From the cell containing the given text, extract its center point as [X, Y] coordinate. 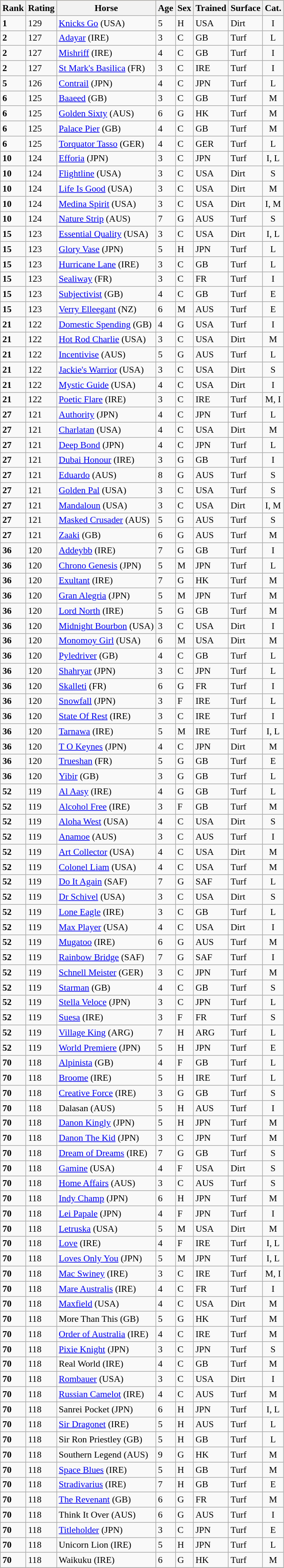
Sealiway (FR) [106, 279]
Art Collector (USA) [106, 852]
Essential Quality (USA) [106, 234]
Real World (IRE) [106, 1364]
Maxfield (USA) [106, 1304]
Torquator Tasso (GER) [106, 144]
Mare Australis (IRE) [106, 1289]
Lone Eagle (IRE) [106, 912]
Life Is Good (USA) [106, 189]
Golden Sixty (AUS) [106, 114]
Aloha West (USA) [106, 822]
Mandaloun (USA) [106, 505]
Russian Camelot (IRE) [106, 1395]
Sir Ron Priestley (GB) [106, 1440]
Gamine (USA) [106, 1168]
Loves Only You (JPN) [106, 1259]
Letruska (USA) [106, 1229]
1 [14, 23]
Knicks Go (USA) [106, 23]
8 [165, 475]
Chrono Genesis (JPN) [106, 566]
Verry Elleegant (NZ) [106, 310]
Exultant (IRE) [106, 581]
Pyledriver (GB) [106, 656]
Golden Pal (USA) [106, 490]
Domestic Spending (GB) [106, 324]
St Mark's Basilica (FR) [106, 69]
Cat. [273, 8]
Dr Schivel (USA) [106, 897]
Max Player (USA) [106, 927]
World Premiere (JPN) [106, 1048]
Deep Bond (JPN) [106, 445]
Authority (JPN) [106, 415]
Rank [14, 8]
Eduardo (AUS) [106, 475]
Order of Australia (IRE) [106, 1334]
Space Blues (IRE) [106, 1470]
Rating [41, 8]
Jackie's Warrior (USA) [106, 370]
GER [211, 144]
Flightline (USA) [106, 174]
Anamoe (AUS) [106, 837]
Stradivarius (IRE) [106, 1485]
Waikuku (IRE) [106, 1560]
Sex [185, 8]
Poetic Flare (IRE) [106, 400]
Subjectivist (GB) [106, 294]
Baaeed (GB) [106, 99]
Zaaki (GB) [106, 535]
Danon The Kid (JPN) [106, 1138]
Unicorn Lion (IRE) [106, 1545]
Dalasan (AUS) [106, 1108]
Contrail (JPN) [106, 83]
Horse [106, 8]
Palace Pier (GB) [106, 129]
Shahryar (JPN) [106, 671]
126 [41, 83]
Gran Alegria (JPN) [106, 596]
Danon Kingly (JPN) [106, 1123]
Medina Spirit (USA) [106, 204]
9 [165, 1455]
Colonel Liam (USA) [106, 867]
ARG [211, 1033]
State Of Rest (IRE) [106, 717]
Trained [211, 8]
Titleholder (JPN) [106, 1530]
Charlatan (USA) [106, 430]
The Revenant (GB) [106, 1500]
Dubai Honour (IRE) [106, 460]
Rainbow Bridge (SAF) [106, 958]
Monomoy Girl (USA) [106, 641]
Al Aasy (IRE) [106, 792]
Sir Dragonet (IRE) [106, 1425]
Do It Again (SAF) [106, 882]
Incentivise (AUS) [106, 355]
Lord North (IRE) [106, 611]
Efforia (JPN) [106, 159]
Home Affairs (AUS) [106, 1184]
Trueshan (FR) [106, 761]
Suesa (IRE) [106, 1018]
Yibir (GB) [106, 777]
Surface [245, 8]
Lei Papale (JPN) [106, 1214]
Skalleti (FR) [106, 686]
Mugatoo (IRE) [106, 942]
Nature Strip (AUS) [106, 219]
Tarnawa (IRE) [106, 731]
Snowfall (JPN) [106, 701]
Starman (GB) [106, 988]
Hurricane Lane (IRE) [106, 264]
Creative Force (IRE) [106, 1093]
Indy Champ (JPN) [106, 1199]
Sanrei Pocket (JPN) [106, 1409]
More Than This (GB) [106, 1319]
Addeybb (IRE) [106, 551]
Alcohol Free (IRE) [106, 807]
Midnight Bourbon (USA) [106, 626]
Mishriff (IRE) [106, 53]
Adayar (IRE) [106, 38]
129 [41, 23]
Broome (IRE) [106, 1078]
Pixie Knight (JPN) [106, 1349]
Village King (ARG) [106, 1033]
Mac Swiney (IRE) [106, 1274]
Masked Crusader (AUS) [106, 520]
Love (IRE) [106, 1244]
Hot Rod Charlie (USA) [106, 340]
T O Keynes (JPN) [106, 747]
Glory Vase (JPN) [106, 249]
Schnell Meister (GER) [106, 972]
Mystic Guide (USA) [106, 385]
Alpinista (GB) [106, 1063]
Southern Legend (AUS) [106, 1455]
Rombauer (USA) [106, 1379]
Age [165, 8]
Stella Veloce (JPN) [106, 1002]
Dream of Dreams (IRE) [106, 1153]
Think It Over (AUS) [106, 1515]
